From the cell containing the given text, extract its center point as (x, y) coordinate. 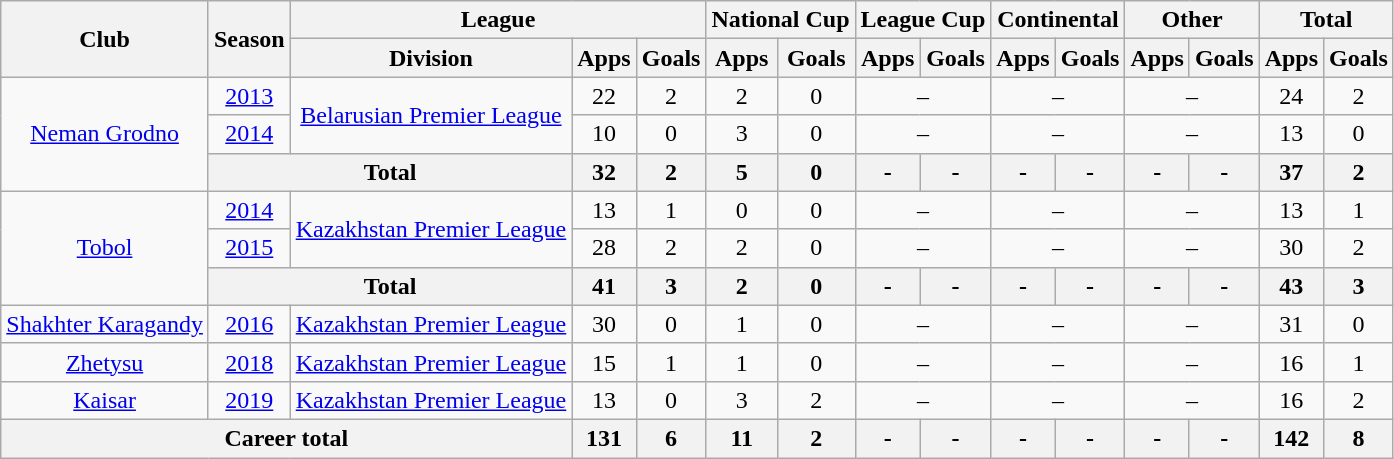
32 (604, 172)
37 (1291, 172)
2019 (249, 400)
5 (742, 172)
10 (604, 134)
131 (604, 438)
Continental (1058, 20)
2015 (249, 248)
6 (671, 438)
Career total (286, 438)
2018 (249, 362)
Club (105, 39)
Other (1192, 20)
43 (1291, 286)
11 (742, 438)
Zhetysu (105, 362)
Belarusian Premier League (431, 115)
2016 (249, 324)
24 (1291, 96)
8 (1359, 438)
Division (431, 58)
National Cup (780, 20)
League (498, 20)
Shakhter Karagandy (105, 324)
Neman Grodno (105, 134)
22 (604, 96)
41 (604, 286)
Tobol (105, 248)
31 (1291, 324)
142 (1291, 438)
2013 (249, 96)
15 (604, 362)
Season (249, 39)
Kaisar (105, 400)
28 (604, 248)
League Cup (923, 20)
